Capture the cell that displays the provided text and extract its [x, y] central coordinate. 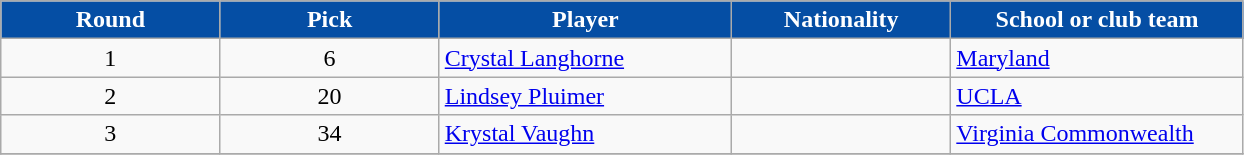
School or club team [1097, 20]
Virginia Commonwealth [1097, 134]
20 [330, 96]
Lindsey Pluimer [585, 96]
2 [110, 96]
Player [585, 20]
Round [110, 20]
Crystal Langhorne [585, 58]
Nationality [842, 20]
Krystal Vaughn [585, 134]
34 [330, 134]
Pick [330, 20]
1 [110, 58]
6 [330, 58]
3 [110, 134]
Maryland [1097, 58]
UCLA [1097, 96]
